For the text-containing cell, return its midpoint in (x, y) coordinate format. 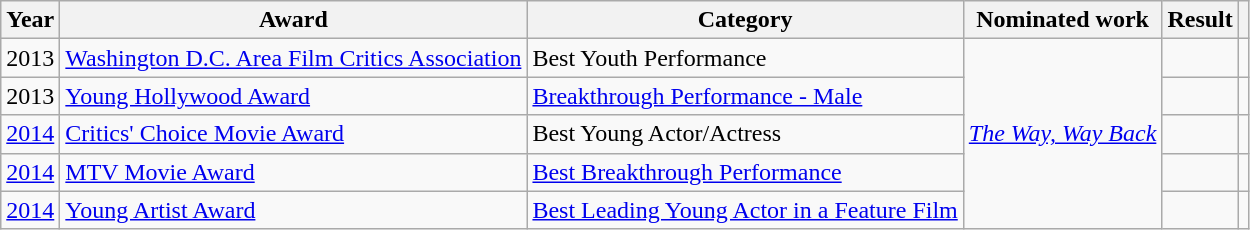
MTV Movie Award (294, 172)
Young Hollywood Award (294, 96)
Best Leading Young Actor in a Feature Film (745, 210)
Award (294, 20)
The Way, Way Back (1062, 134)
Critics' Choice Movie Award (294, 134)
Best Youth Performance (745, 58)
Washington D.C. Area Film Critics Association (294, 58)
Nominated work (1062, 20)
Young Artist Award (294, 210)
Category (745, 20)
Best Young Actor/Actress (745, 134)
Result (1200, 20)
Year (30, 20)
Best Breakthrough Performance (745, 172)
Breakthrough Performance - Male (745, 96)
